From the cell containing the given text, extract its center point as [X, Y] coordinate. 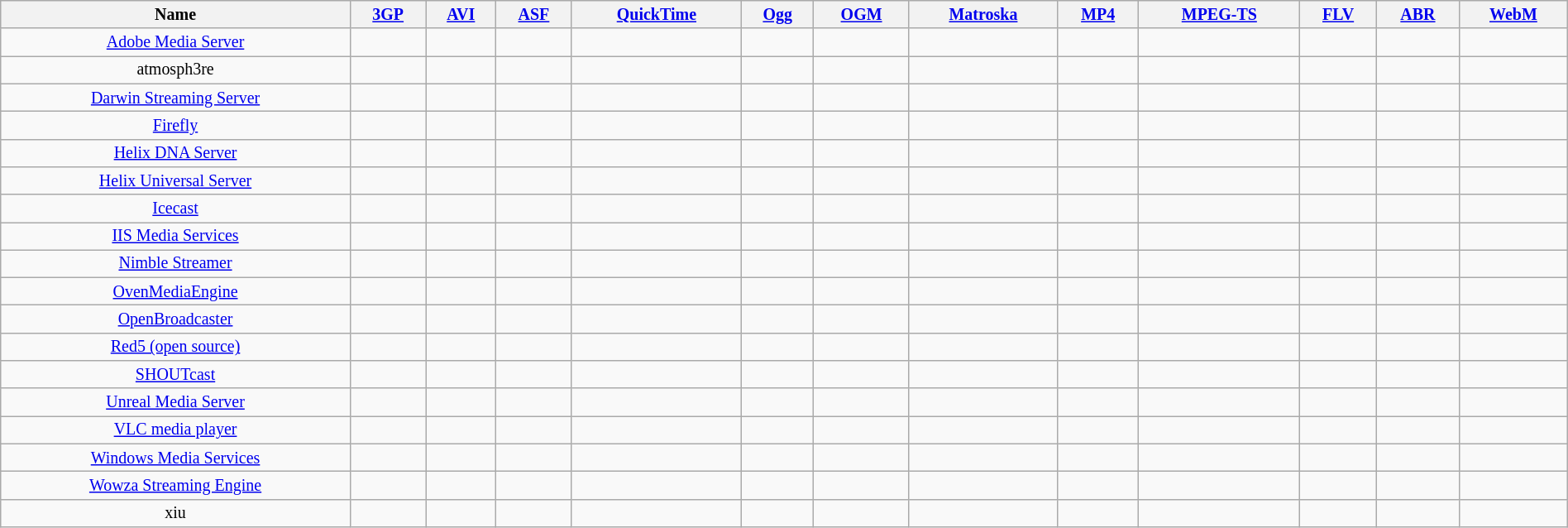
Wowza Streaming Engine [175, 485]
Red5 (open source) [175, 348]
Unreal Media Server [175, 402]
Firefly [175, 126]
WebM [1513, 15]
MP4 [1098, 15]
OpenBroadcaster [175, 319]
Windows Media Services [175, 458]
SHOUTcast [175, 374]
OGM [862, 15]
Darwin Streaming Server [175, 98]
Helix DNA Server [175, 152]
Matroska [982, 15]
AVI [461, 15]
Name [175, 15]
xiu [175, 513]
Adobe Media Server [175, 43]
ABR [1417, 15]
Ogg [777, 15]
IIS Media Services [175, 237]
FLV [1338, 15]
ASF [534, 15]
Helix Universal Server [175, 180]
OvenMediaEngine [175, 291]
MPEG-TS [1219, 15]
atmosph3re [175, 70]
Nimble Streamer [175, 263]
Icecast [175, 209]
3GP [388, 15]
VLC media player [175, 430]
QuickTime [657, 15]
